Search for the cell housing the specified text and yield its [X, Y] center coordinate. 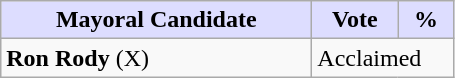
Acclaimed [383, 58]
Vote [355, 20]
% [426, 20]
Ron Rody (X) [156, 58]
Mayoral Candidate [156, 20]
